From the cell containing the given text, extract its center point as [X, Y] coordinate. 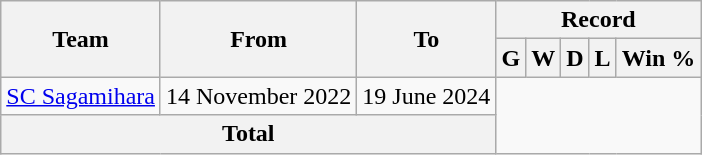
Total [248, 134]
19 June 2024 [426, 96]
G [511, 58]
Record [598, 20]
L [602, 58]
SC Sagamihara [81, 96]
Team [81, 39]
Win % [658, 58]
D [575, 58]
From [258, 39]
To [426, 39]
14 November 2022 [258, 96]
W [544, 58]
